Determine the [X, Y] coordinate at the center of the cell enclosing the given text.  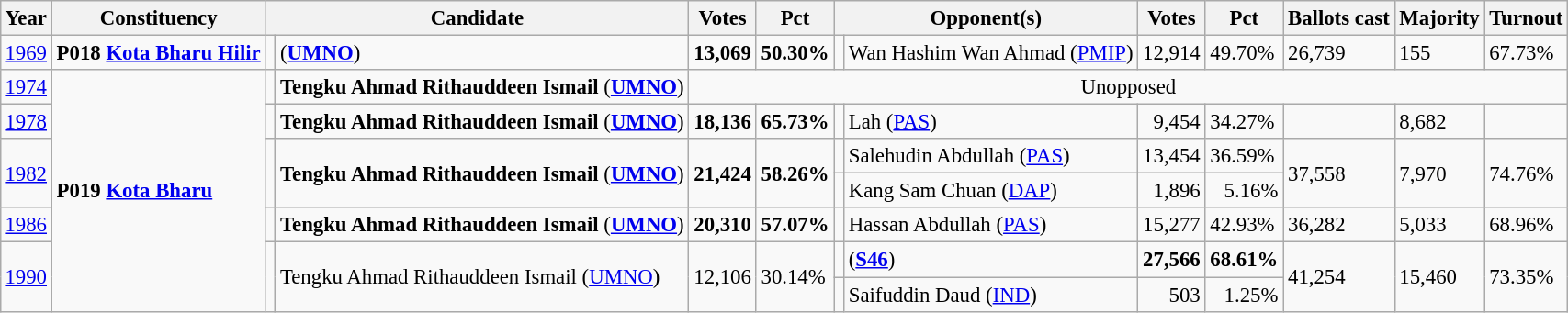
(UMNO) [482, 52]
65.73% [795, 122]
Hassan Abdullah (PAS) [990, 225]
Kang Sam Chuan (DAP) [990, 191]
68.61% [1244, 260]
20,310 [722, 225]
13,069 [722, 52]
1,896 [1172, 191]
1982 [26, 173]
9,454 [1172, 122]
Saifuddin Daud (IND) [990, 295]
68.96% [1527, 225]
49.70% [1244, 52]
18,136 [722, 122]
42.93% [1244, 225]
1974 [26, 87]
P018 Kota Bharu Hilir [158, 52]
1.25% [1244, 295]
Ballots cast [1339, 18]
Wan Hashim Wan Ahmad (PMIP) [990, 52]
Salehudin Abdullah (PAS) [990, 156]
37,558 [1339, 173]
13,454 [1172, 156]
73.35% [1527, 277]
Turnout [1527, 18]
26,739 [1339, 52]
Majority [1439, 18]
1990 [26, 277]
36,282 [1339, 225]
67.73% [1527, 52]
58.26% [795, 173]
1969 [26, 52]
(S46) [990, 260]
Constituency [158, 18]
57.07% [795, 225]
1986 [26, 225]
155 [1439, 52]
34.27% [1244, 122]
12,106 [722, 277]
15,460 [1439, 277]
Year [26, 18]
21,424 [722, 173]
P019 Kota Bharu [158, 191]
50.30% [795, 52]
Opponent(s) [987, 18]
5.16% [1244, 191]
7,970 [1439, 173]
1978 [26, 122]
5,033 [1439, 225]
36.59% [1244, 156]
503 [1172, 295]
12,914 [1172, 52]
Unopposed [1128, 87]
Lah (PAS) [990, 122]
41,254 [1339, 277]
15,277 [1172, 225]
30.14% [795, 277]
74.76% [1527, 173]
27,566 [1172, 260]
Candidate [478, 18]
8,682 [1439, 122]
